Scan for the cell matching the given text and deliver its (X, Y) coordinate at center. 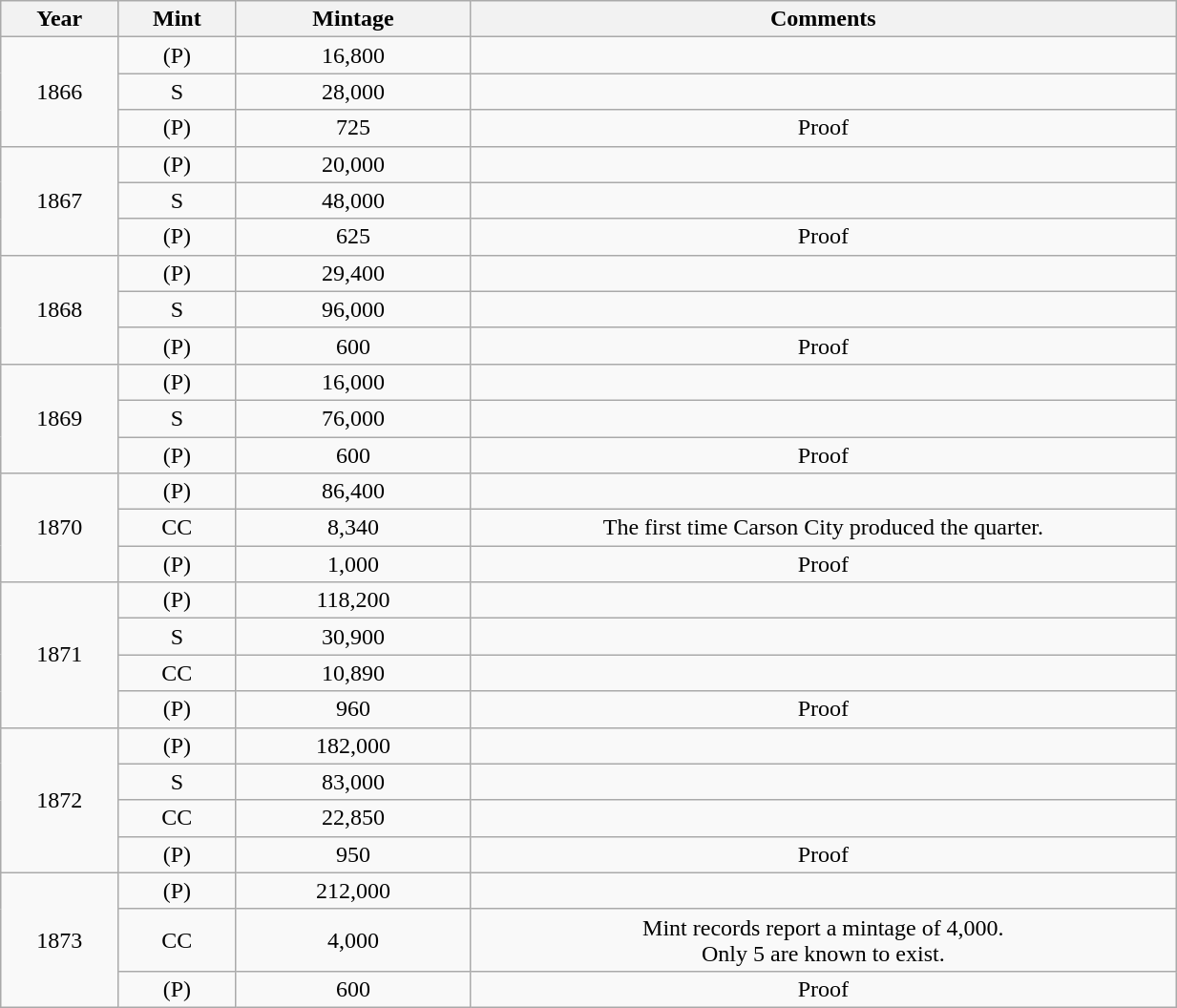
4,000 (353, 939)
960 (353, 709)
Mintage (353, 19)
22,850 (353, 818)
212,000 (353, 891)
1,000 (353, 564)
30,900 (353, 637)
29,400 (353, 273)
96,000 (353, 309)
83,000 (353, 782)
1867 (59, 200)
1870 (59, 528)
1871 (59, 655)
10,890 (353, 673)
28,000 (353, 92)
1872 (59, 800)
182,000 (353, 745)
Year (59, 19)
48,000 (353, 200)
16,000 (353, 382)
625 (353, 237)
86,400 (353, 492)
950 (353, 854)
Mint records report a mintage of 4,000.Only 5 are known to exist. (823, 939)
1869 (59, 418)
8,340 (353, 528)
The first time Carson City produced the quarter. (823, 528)
1873 (59, 939)
Comments (823, 19)
76,000 (353, 418)
1868 (59, 309)
118,200 (353, 600)
20,000 (353, 164)
Mint (178, 19)
16,800 (353, 55)
725 (353, 128)
1866 (59, 92)
